Locate the cell with the specified text and output its (X, Y) center coordinate. 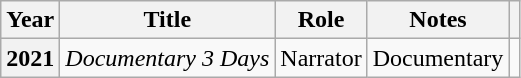
Documentary (438, 58)
Documentary 3 Days (168, 58)
2021 (30, 58)
Notes (438, 20)
Role (321, 20)
Narrator (321, 58)
Year (30, 20)
Title (168, 20)
